From the cell containing the given text, extract its center point as [X, Y] coordinate. 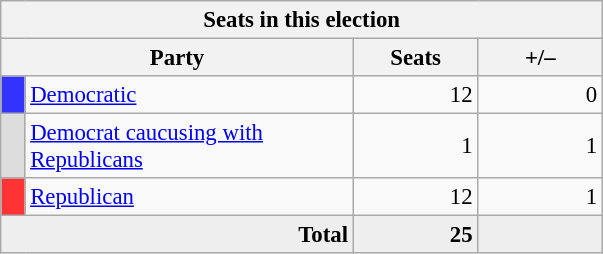
Party [178, 58]
+/– [540, 58]
Republican [189, 197]
0 [540, 95]
Seats [416, 58]
Seats in this election [302, 20]
Total [178, 235]
25 [416, 235]
Democrat caucusing with Republicans [189, 146]
Democratic [189, 95]
